Capture the cell that displays the provided text and extract its (X, Y) central coordinate. 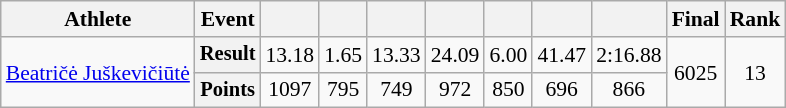
2:16.88 (628, 55)
Result (228, 55)
850 (508, 90)
866 (628, 90)
1.65 (343, 55)
6025 (696, 72)
Athlete (98, 19)
Final (696, 19)
24.09 (456, 55)
6.00 (508, 55)
Beatričė Juškevičiūtė (98, 72)
Event (228, 19)
696 (562, 90)
Points (228, 90)
972 (456, 90)
795 (343, 90)
13.33 (396, 55)
Rank (756, 19)
13.18 (290, 55)
749 (396, 90)
41.47 (562, 55)
13 (756, 72)
1097 (290, 90)
